Capture the cell that displays the provided text and extract its (X, Y) central coordinate. 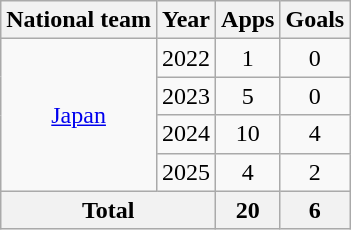
10 (248, 134)
2024 (186, 134)
2023 (186, 96)
2022 (186, 58)
5 (248, 96)
Japan (79, 115)
6 (315, 210)
Apps (248, 20)
Goals (315, 20)
1 (248, 58)
Year (186, 20)
National team (79, 20)
Total (108, 210)
2 (315, 172)
2025 (186, 172)
20 (248, 210)
